Detect which cell encompasses the target text, then output its [x, y] center coordinate. 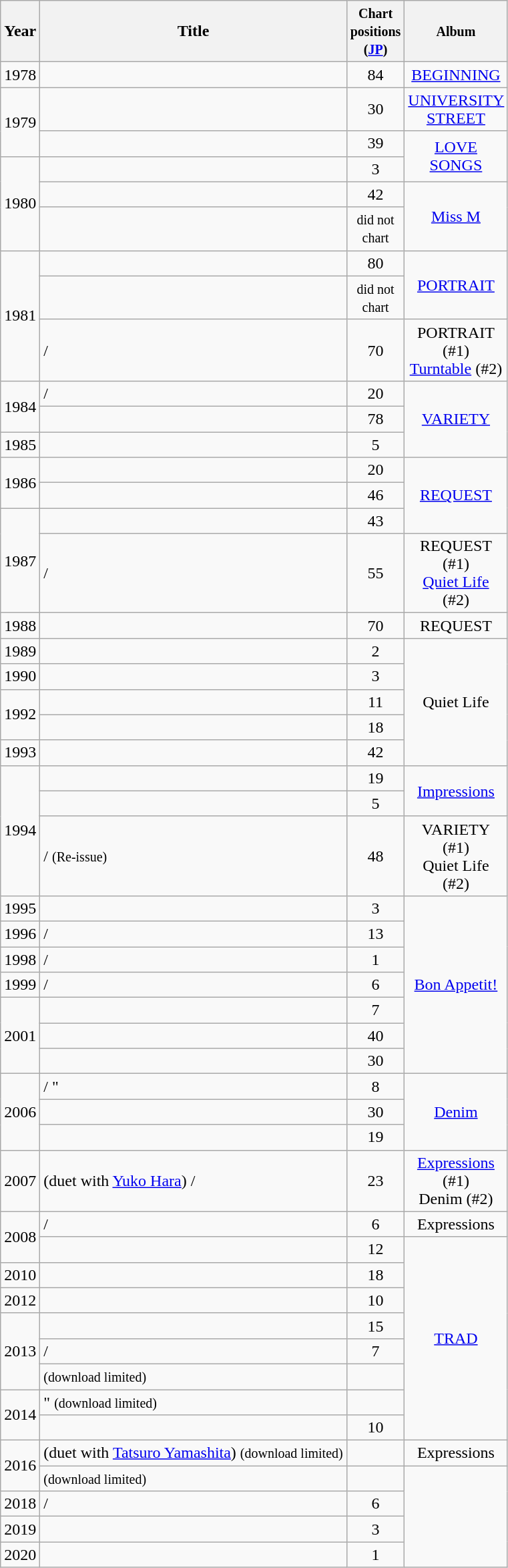
2020 [20, 1555]
Miss M [456, 216]
1999 [20, 985]
Quiet Life [456, 702]
2008 [20, 1237]
Title [194, 31]
12 [375, 1249]
80 [375, 263]
1998 [20, 960]
REQUEST (#1) Quiet Life (#2) [456, 573]
1981 [20, 315]
1996 [20, 934]
2014 [20, 1414]
VARIETY (#1) Quiet Life (#2) [456, 856]
Chart positions (JP) [375, 31]
Album [456, 31]
" (download limited) [194, 1402]
2007 [20, 1181]
PORTRAIT [456, 284]
/ (Re-issue) [194, 856]
2 [375, 651]
1988 [20, 626]
78 [375, 419]
1987 [20, 561]
1993 [20, 753]
1979 [20, 122]
1995 [20, 908]
13 [375, 934]
1992 [20, 715]
1986 [20, 483]
55 [375, 573]
(duet with Yuko Hara) / [194, 1181]
2013 [20, 1351]
(duet with Tatsuro Yamashita) (download limited) [194, 1453]
VARIETY [456, 419]
Year [20, 31]
1994 [20, 831]
2006 [20, 1112]
2019 [20, 1529]
23 [375, 1181]
2010 [20, 1275]
LOVE SONGS [456, 156]
/ " [194, 1087]
1990 [20, 676]
11 [375, 702]
BEGINNING [456, 75]
15 [375, 1326]
8 [375, 1087]
PORTRAIT (#1)Turntable (#2) [456, 350]
40 [375, 1036]
2012 [20, 1300]
Impressions [456, 791]
48 [375, 856]
TRAD [456, 1338]
Denim [456, 1112]
1989 [20, 651]
46 [375, 496]
UNIVERSITY STREET [456, 110]
1980 [20, 203]
2018 [20, 1504]
Expressions (#1)Denim (#2) [456, 1181]
39 [375, 144]
1985 [20, 444]
1978 [20, 75]
2016 [20, 1466]
Bon Appetit! [456, 984]
2001 [20, 1036]
84 [375, 75]
1984 [20, 406]
43 [375, 521]
